Return the (X, Y) coordinate for the center point of the cell that contains the specified text.  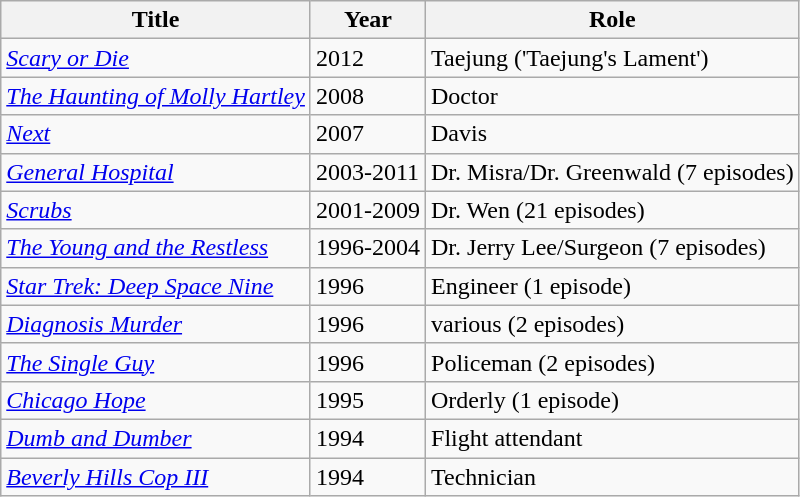
The Haunting of Molly Hartley (156, 96)
Scrubs (156, 210)
Year (368, 20)
The Single Guy (156, 362)
Next (156, 134)
General Hospital (156, 172)
Engineer (1 episode) (613, 286)
1995 (368, 400)
2003-2011 (368, 172)
Scary or Die (156, 58)
Dr. Wen (21 episodes) (613, 210)
Chicago Hope (156, 400)
Doctor (613, 96)
Role (613, 20)
Beverly Hills Cop III (156, 477)
Flight attendant (613, 438)
2001-2009 (368, 210)
Dumb and Dumber (156, 438)
2007 (368, 134)
Dr. Jerry Lee/Surgeon (7 episodes) (613, 248)
2008 (368, 96)
The Young and the Restless (156, 248)
Diagnosis Murder (156, 324)
Policeman (2 episodes) (613, 362)
1996-2004 (368, 248)
Taejung ('Taejung's Lament') (613, 58)
Star Trek: Deep Space Nine (156, 286)
2012 (368, 58)
Technician (613, 477)
Davis (613, 134)
Orderly (1 episode) (613, 400)
Title (156, 20)
Dr. Misra/Dr. Greenwald (7 episodes) (613, 172)
various (2 episodes) (613, 324)
